For the text-containing cell, return its midpoint in [X, Y] coordinate format. 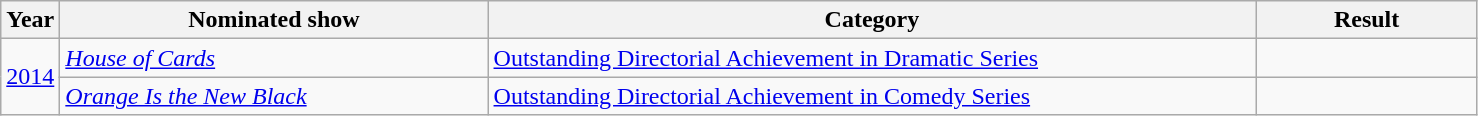
Category [872, 20]
Outstanding Directorial Achievement in Dramatic Series [872, 58]
Nominated show [274, 20]
2014 [30, 77]
Year [30, 20]
Result [1366, 20]
House of Cards [274, 58]
Orange Is the New Black [274, 96]
Outstanding Directorial Achievement in Comedy Series [872, 96]
